Capture the cell that displays the provided text and extract its [X, Y] central coordinate. 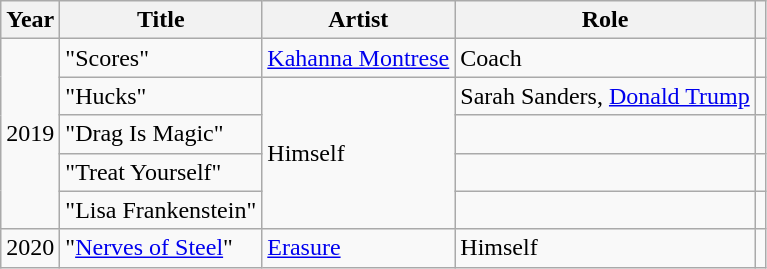
2020 [30, 248]
"Hucks" [161, 96]
"Nerves of Steel" [161, 248]
Artist [358, 20]
Title [161, 20]
2019 [30, 134]
"Scores" [161, 58]
Erasure [358, 248]
Year [30, 20]
Kahanna Montrese [358, 58]
Role [605, 20]
"Lisa Frankenstein" [161, 210]
"Treat Yourself" [161, 172]
Coach [605, 58]
Sarah Sanders, Donald Trump [605, 96]
"Drag Is Magic" [161, 134]
